Return the (x, y) coordinate for the center point of the cell that contains the specified text.  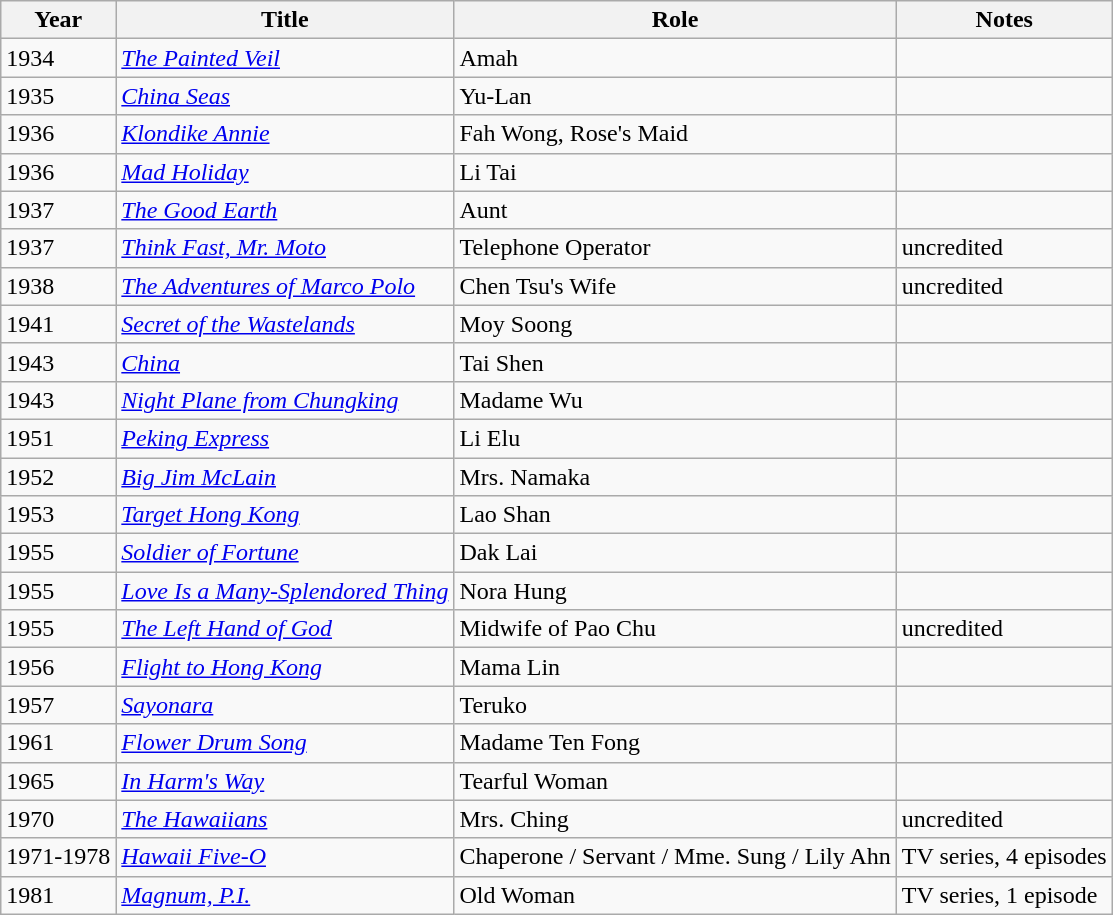
Tearful Woman (675, 781)
Amah (675, 58)
TV series, 1 episode (1004, 895)
Chaperone / Servant / Mme. Sung / Lily Ahn (675, 857)
China Seas (285, 96)
1941 (58, 324)
1956 (58, 667)
Year (58, 20)
1938 (58, 286)
1971-1978 (58, 857)
1951 (58, 438)
1970 (58, 819)
Think Fast, Mr. Moto (285, 248)
1934 (58, 58)
The Hawaiians (285, 819)
Yu-Lan (675, 96)
Nora Hung (675, 591)
1935 (58, 96)
Big Jim McLain (285, 477)
Aunt (675, 210)
TV series, 4 episodes (1004, 857)
Lao Shan (675, 515)
Old Woman (675, 895)
Midwife of Pao Chu (675, 629)
1961 (58, 743)
The Painted Veil (285, 58)
Hawaii Five-O (285, 857)
Teruko (675, 705)
Secret of the Wastelands (285, 324)
Sayonara (285, 705)
Target Hong Kong (285, 515)
1953 (58, 515)
Flight to Hong Kong (285, 667)
Love Is a Many-Splendored Thing (285, 591)
The Adventures of Marco Polo (285, 286)
Peking Express (285, 438)
Mrs. Namaka (675, 477)
Li Elu (675, 438)
Li Tai (675, 172)
Madame Ten Fong (675, 743)
Notes (1004, 20)
1952 (58, 477)
Night Plane from Chungking (285, 400)
Soldier of Fortune (285, 553)
Title (285, 20)
The Good Earth (285, 210)
Tai Shen (675, 362)
Moy Soong (675, 324)
Fah Wong, Rose's Maid (675, 134)
In Harm's Way (285, 781)
Klondike Annie (285, 134)
Mrs. Ching (675, 819)
Magnum, P.I. (285, 895)
Chen Tsu's Wife (675, 286)
Mad Holiday (285, 172)
Mama Lin (675, 667)
Madame Wu (675, 400)
The Left Hand of God (285, 629)
1981 (58, 895)
China (285, 362)
1965 (58, 781)
1957 (58, 705)
Dak Lai (675, 553)
Role (675, 20)
Flower Drum Song (285, 743)
Telephone Operator (675, 248)
